Find where the given text appears and provide that cell's center as (X, Y) coordinate. 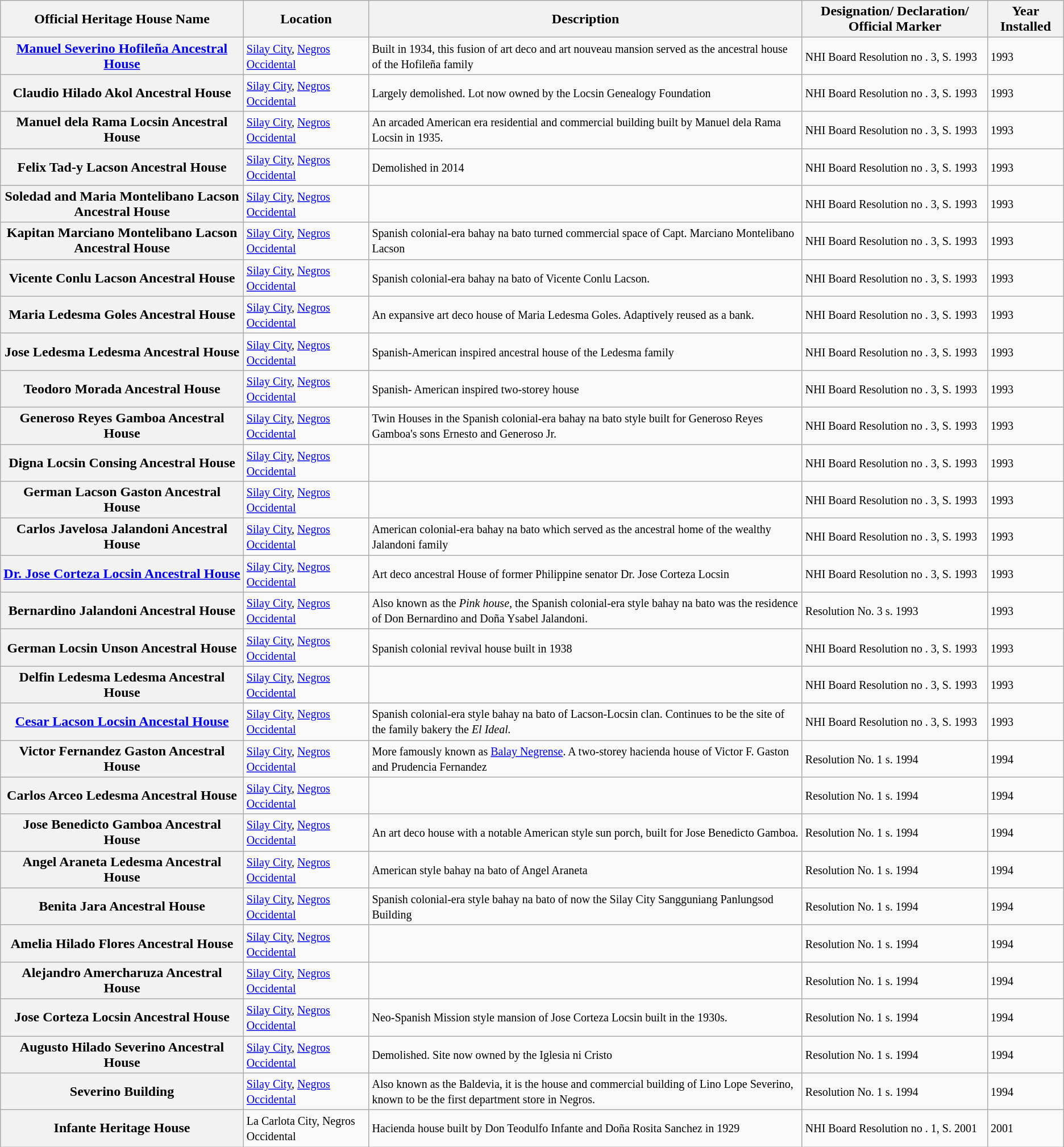
An arcaded American era residential and commercial building built by Manuel dela Rama Locsin in 1935. (585, 130)
Victor Fernandez Gaston Ancestral House (122, 758)
Demolished. Site now owned by the Iglesia ni Cristo (585, 1054)
Spanish- American inspired two-storey house (585, 389)
Hacienda house built by Don Teodulfo Infante and Doña Rosita Sanchez in 1929 (585, 1129)
German Locsin Unson Ancestral House (122, 648)
Largely demolished. Lot now owned by the Locsin Genealogy Foundation (585, 93)
Kapitan Marciano Montelibano Lacson Ancestral House (122, 241)
Designation/ Declaration/ Official Marker (895, 19)
An art deco house with a notable American style sun porch, built for Jose Benedicto Gamboa. (585, 832)
Location (306, 19)
Augusto Hilado Severino Ancestral House (122, 1054)
Jose Ledesma Ledesma Ancestral House (122, 351)
Teodoro Morada Ancestral House (122, 389)
More famously known as Balay Negrense. A two-storey hacienda house of Victor F. Gaston and Prudencia Fernandez (585, 758)
Severino Building (122, 1091)
Manuel Severino Hofileña Ancestral House (122, 56)
Also known as the Pink house, the Spanish colonial-era style bahay na bato was the residence of Don Bernardino and Doña Ysabel Jalandoni. (585, 610)
Maria Ledesma Goles Ancestral House (122, 315)
Year Installed (1026, 19)
Spanish colonial revival house built in 1938 (585, 648)
Claudio Hilado Akol Ancestral House (122, 93)
Dr. Jose Corteza Locsin Ancestral House (122, 574)
An expansive art deco house of Maria Ledesma Goles. Adaptively reused as a bank. (585, 315)
Generoso Reyes Gamboa Ancestral House (122, 425)
Spanish-American inspired ancestral house of the Ledesma family (585, 351)
Felix Tad-y Lacson Ancestral House (122, 167)
Jose Corteza Locsin Ancestral House (122, 1017)
Delfin Ledesma Ledesma Ancestral House (122, 684)
Cesar Lacson Locsin Ancestal House (122, 722)
Neo-Spanish Mission style mansion of Jose Corteza Locsin built in the 1930s. (585, 1017)
Benita Jara Ancestral House (122, 906)
American style bahay na bato of Angel Araneta (585, 870)
Resolution No. 3 s. 1993 (895, 610)
Twin Houses in the Spanish colonial-era bahay na bato style built for Generoso Reyes Gamboa's sons Ernesto and Generoso Jr. (585, 425)
Demolished in 2014 (585, 167)
Spanish colonial-era bahay na bato of Vicente Conlu Lacson. (585, 277)
Jose Benedicto Gamboa Ancestral House (122, 832)
Manuel dela Rama Locsin Ancestral House (122, 130)
2001 (1026, 1129)
Art deco ancestral House of former Philippine senator Dr. Jose Corteza Locsin (585, 574)
Infante Heritage House (122, 1129)
Digna Locsin Consing Ancestral House (122, 463)
Angel Araneta Ledesma Ancestral House (122, 870)
Vicente Conlu Lacson Ancestral House (122, 277)
NHI Board Resolution no . 1, S. 2001 (895, 1129)
Spanish colonial-era style bahay na bato of Lacson-Locsin clan. Continues to be the site of the family bakery the El Ideal. (585, 722)
German Lacson Gaston Ancestral House (122, 500)
La Carlota City, Negros Occidental (306, 1129)
Bernardino Jalandoni Ancestral House (122, 610)
American colonial-era bahay na bato which served as the ancestral home of the wealthy Jalandoni family (585, 537)
Description (585, 19)
Spanish colonial-era style bahay na bato of now the Silay City Sangguniang Panlungsod Building (585, 906)
Alejandro Amercharuza Ancestral House (122, 980)
Official Heritage House Name (122, 19)
Also known as the Baldevia, it is the house and commercial building of Lino Lope Severino, known to be the first department store in Negros. (585, 1091)
Carlos Javelosa Jalandoni Ancestral House (122, 537)
Carlos Arceo Ledesma Ancestral House (122, 796)
Soledad and Maria Montelibano Lacson Ancestral House (122, 203)
Built in 1934, this fusion of art deco and art nouveau mansion served as the ancestral house of the Hofileña family (585, 56)
Amelia Hilado Flores Ancestral House (122, 944)
Spanish colonial-era bahay na bato turned commercial space of Capt. Marciano Montelibano Lacson (585, 241)
